Search for the cell housing the specified text and yield its [X, Y] center coordinate. 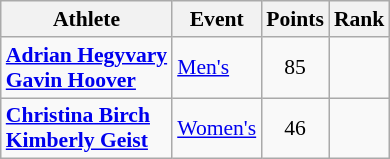
Women's [216, 128]
Christina BirchKimberly Geist [86, 128]
Adrian HegyvaryGavin Hoover [86, 68]
Athlete [86, 19]
Points [295, 19]
46 [295, 128]
Men's [216, 68]
Event [216, 19]
85 [295, 68]
Rank [360, 19]
